Extract the [x, y] coordinate from the center of the cell holding the provided text.  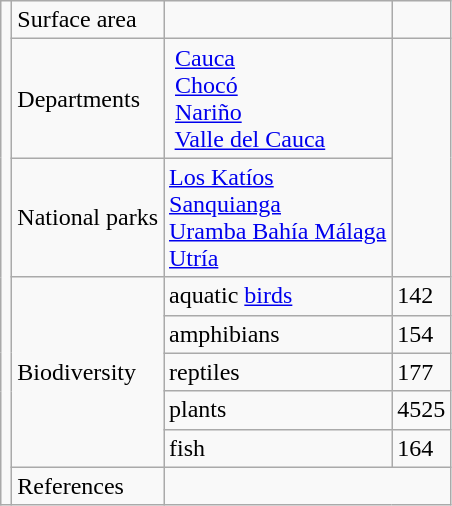
fish [278, 448]
Biodiversity [88, 372]
amphibians [278, 334]
References [88, 486]
164 [422, 448]
Departments [88, 98]
Surface area [88, 20]
aquatic birds [278, 296]
reptiles [278, 372]
177 [422, 372]
plants [278, 410]
142 [422, 296]
Los KatíosSanquiangaUramba Bahía MálagaUtría [278, 218]
4525 [422, 410]
Cauca Chocó Nariño Valle del Cauca [278, 98]
154 [422, 334]
National parks [88, 218]
